Detect which cell encompasses the target text, then output its [X, Y] center coordinate. 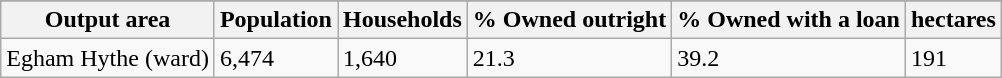
% Owned with a loan [789, 20]
21.3 [569, 58]
% Owned outright [569, 20]
191 [953, 58]
1,640 [403, 58]
Households [403, 20]
hectares [953, 20]
39.2 [789, 58]
6,474 [276, 58]
Egham Hythe (ward) [108, 58]
Population [276, 20]
Output area [108, 20]
